Output the (X, Y) coordinate of the center of the cell containing the given text.  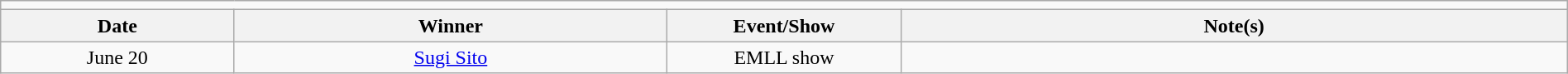
Winner (451, 26)
EMLL show (784, 57)
Event/Show (784, 26)
Sugi Sito (451, 57)
June 20 (117, 57)
Date (117, 26)
Note(s) (1234, 26)
